Pinpoint the cell where the given text exists, returning its (X, Y) midpoint coordinate. 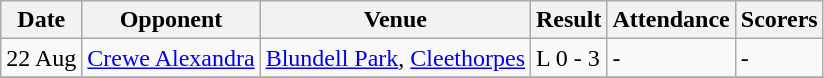
Scorers (779, 20)
Attendance (671, 20)
Venue (395, 20)
Result (569, 20)
Crewe Alexandra (171, 58)
22 Aug (42, 58)
Date (42, 20)
L 0 - 3 (569, 58)
Blundell Park, Cleethorpes (395, 58)
Opponent (171, 20)
